Search for the cell housing the specified text and yield its [x, y] center coordinate. 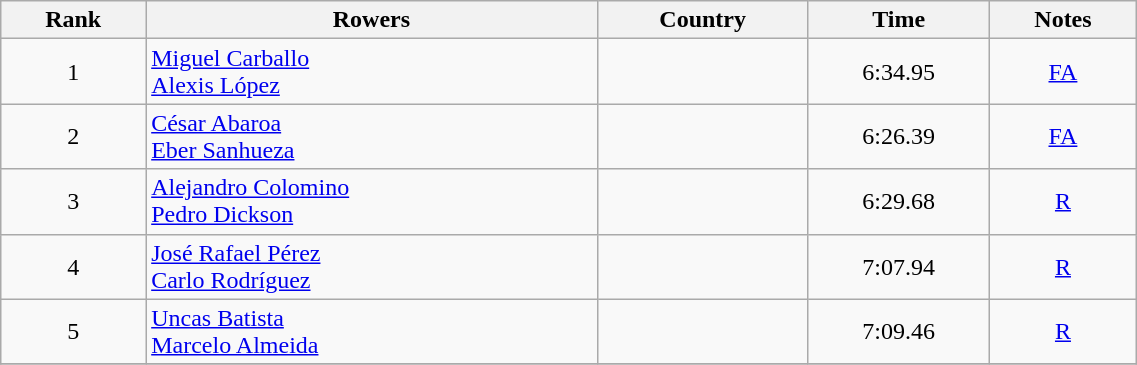
Notes [1063, 20]
Miguel CarballoAlexis López [372, 72]
6:34.95 [898, 72]
7:09.46 [898, 332]
Country [702, 20]
José Rafael PérezCarlo Rodríguez [372, 266]
2 [74, 136]
6:26.39 [898, 136]
6:29.68 [898, 202]
7:07.94 [898, 266]
Uncas BatistaMarcelo Almeida [372, 332]
4 [74, 266]
César AbaroaEber Sanhueza [372, 136]
Rank [74, 20]
Rowers [372, 20]
1 [74, 72]
3 [74, 202]
5 [74, 332]
Alejandro ColominoPedro Dickson [372, 202]
Time [898, 20]
